Identify which cell holds the provided text, then report its (X, Y) central coordinate. 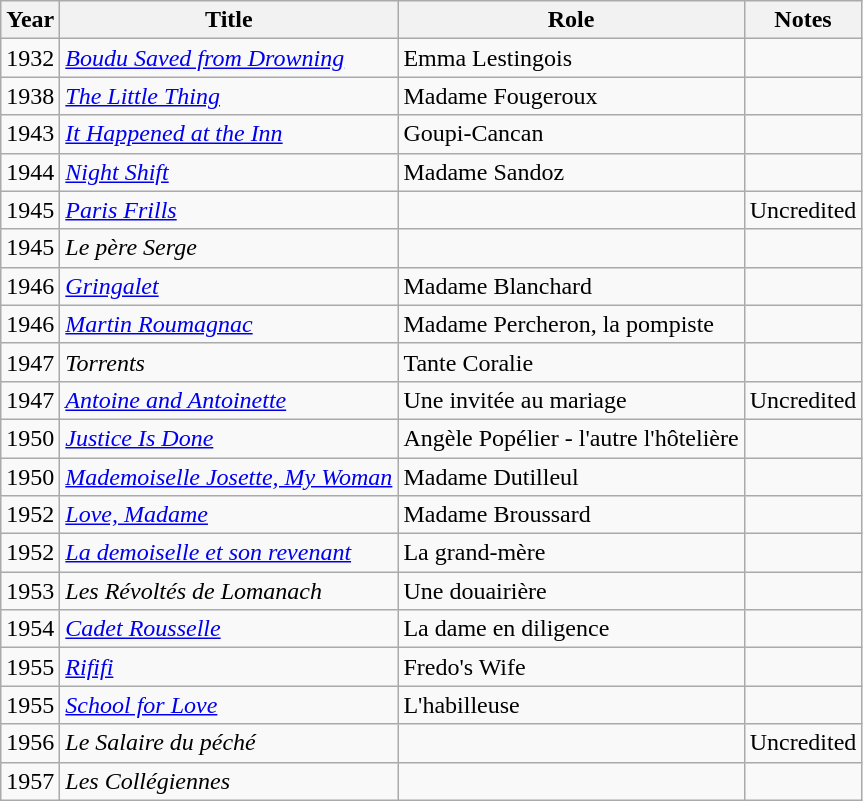
Tante Coralie (571, 362)
Role (571, 20)
Title (229, 20)
Notes (803, 20)
La grand-mère (571, 553)
Gringalet (229, 286)
Antoine and Antoinette (229, 400)
Fredo's Wife (571, 667)
The Little Thing (229, 96)
Night Shift (229, 172)
Madame Broussard (571, 515)
Paris Frills (229, 210)
Year (30, 20)
Le Salaire du péché (229, 743)
1957 (30, 781)
Une invitée au mariage (571, 400)
School for Love (229, 705)
Les Révoltés de Lomanach (229, 591)
1938 (30, 96)
1932 (30, 58)
Rififi (229, 667)
1953 (30, 591)
Justice Is Done (229, 438)
Emma Lestingois (571, 58)
1944 (30, 172)
1956 (30, 743)
Le père Serge (229, 248)
Les Collégiennes (229, 781)
1954 (30, 629)
Torrents (229, 362)
1943 (30, 134)
It Happened at the Inn (229, 134)
Madame Dutilleul (571, 477)
La dame en diligence (571, 629)
Cadet Rousselle (229, 629)
Une douairière (571, 591)
L'habilleuse (571, 705)
Madame Sandoz (571, 172)
Mademoiselle Josette, My Woman (229, 477)
Madame Fougeroux (571, 96)
Love, Madame (229, 515)
Martin Roumagnac (229, 324)
Madame Percheron, la pompiste (571, 324)
La demoiselle et son revenant (229, 553)
Boudu Saved from Drowning (229, 58)
Angèle Popélier - l'autre l'hôtelière (571, 438)
Madame Blanchard (571, 286)
Goupi-Cancan (571, 134)
